Scan for the cell matching the given text and deliver its [x, y] coordinate at center. 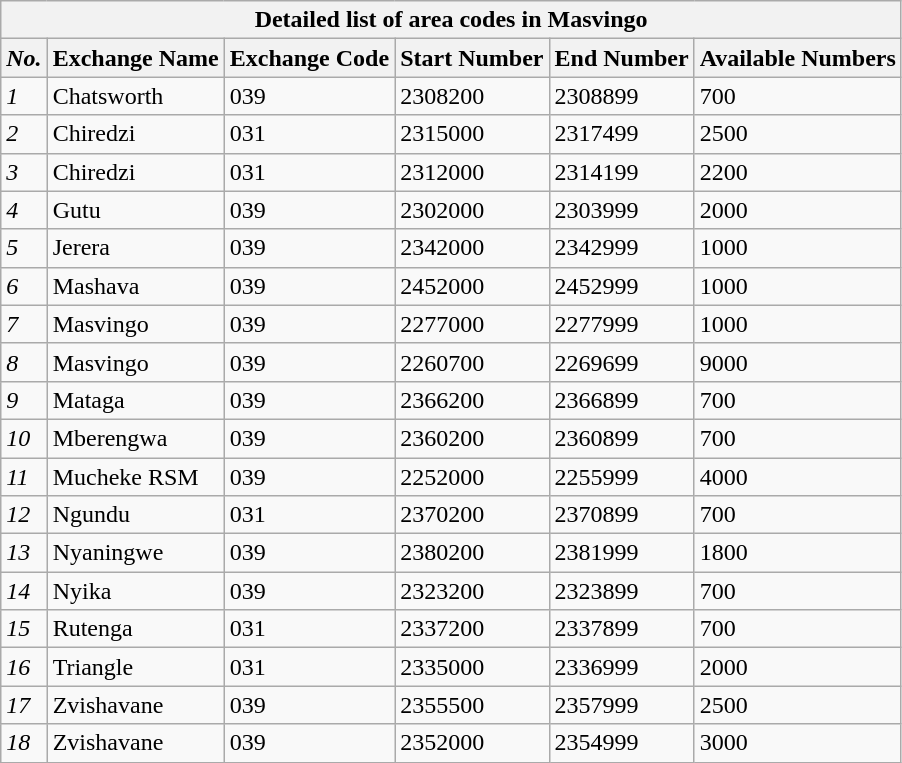
2452000 [472, 286]
2317499 [622, 134]
Nyika [136, 591]
2337899 [622, 629]
Nyaningwe [136, 553]
1800 [798, 553]
2342999 [622, 248]
Ngundu [136, 515]
2337200 [472, 629]
2380200 [472, 553]
Start Number [472, 58]
2354999 [622, 743]
Exchange Name [136, 58]
2366200 [472, 400]
2352000 [472, 743]
4 [24, 210]
2323899 [622, 591]
2277999 [622, 324]
16 [24, 667]
2308899 [622, 96]
2260700 [472, 362]
3 [24, 172]
4000 [798, 477]
3000 [798, 743]
6 [24, 286]
Mataga [136, 400]
2314199 [622, 172]
2366899 [622, 400]
2200 [798, 172]
Rutenga [136, 629]
2452999 [622, 286]
10 [24, 438]
2269699 [622, 362]
Gutu [136, 210]
End Number [622, 58]
9000 [798, 362]
2302000 [472, 210]
Mucheke RSM [136, 477]
14 [24, 591]
Exchange Code [309, 58]
2360200 [472, 438]
Triangle [136, 667]
12 [24, 515]
9 [24, 400]
2336999 [622, 667]
Mberengwa [136, 438]
2357999 [622, 705]
2303999 [622, 210]
Chatsworth [136, 96]
2315000 [472, 134]
5 [24, 248]
2323200 [472, 591]
2370899 [622, 515]
2370200 [472, 515]
No. [24, 58]
2252000 [472, 477]
2342000 [472, 248]
Jerera [136, 248]
Mashava [136, 286]
8 [24, 362]
15 [24, 629]
17 [24, 705]
2277000 [472, 324]
11 [24, 477]
7 [24, 324]
Available Numbers [798, 58]
Detailed list of area codes in Masvingo [452, 20]
2360899 [622, 438]
13 [24, 553]
2308200 [472, 96]
2381999 [622, 553]
2255999 [622, 477]
2335000 [472, 667]
2 [24, 134]
18 [24, 743]
2312000 [472, 172]
1 [24, 96]
2355500 [472, 705]
